Search for the cell housing the specified text and yield its (X, Y) center coordinate. 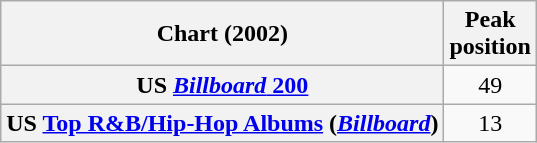
49 (490, 85)
US Billboard 200 (222, 85)
US Top R&B/Hip-Hop Albums (Billboard) (222, 123)
Chart (2002) (222, 34)
13 (490, 123)
Peak position (490, 34)
